Provide the (x, y) coordinate of the cell's center where the given text is located.  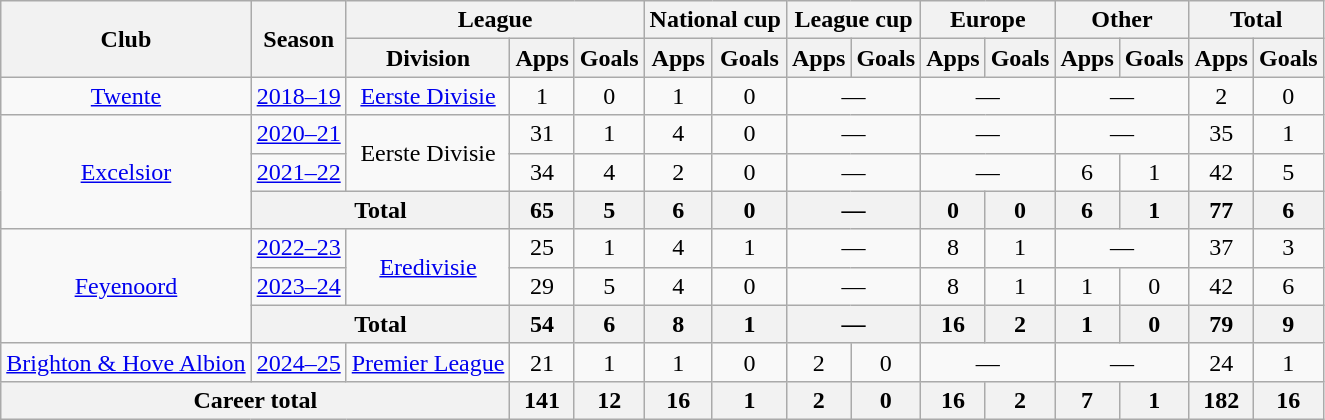
35 (1221, 134)
54 (542, 324)
2020–21 (298, 134)
65 (542, 210)
Europe (988, 20)
2024–25 (298, 362)
34 (542, 172)
Club (126, 39)
2022–23 (298, 248)
Career total (256, 400)
182 (1221, 400)
Twente (126, 96)
Division (428, 58)
25 (542, 248)
12 (609, 400)
Premier League (428, 362)
24 (1221, 362)
League cup (853, 20)
2021–22 (298, 172)
League (495, 20)
29 (542, 286)
77 (1221, 210)
Other (1122, 20)
37 (1221, 248)
21 (542, 362)
2023–24 (298, 286)
National cup (715, 20)
141 (542, 400)
31 (542, 134)
3 (1288, 248)
Excelsior (126, 172)
79 (1221, 324)
Feyenoord (126, 286)
Season (298, 39)
2018–19 (298, 96)
Brighton & Hove Albion (126, 362)
Eredivisie (428, 267)
9 (1288, 324)
7 (1087, 400)
